Extract the [X, Y] coordinate from the center of the cell holding the provided text.  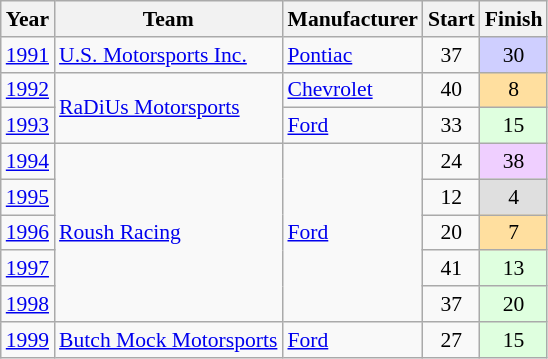
13 [514, 269]
41 [452, 269]
Butch Mock Motorsports [168, 340]
1997 [28, 269]
12 [452, 197]
Finish [514, 19]
33 [452, 126]
1995 [28, 197]
1991 [28, 55]
4 [514, 197]
8 [514, 90]
27 [452, 340]
Start [452, 19]
38 [514, 162]
Pontiac [352, 55]
Chevrolet [352, 90]
1999 [28, 340]
30 [514, 55]
Team [168, 19]
7 [514, 233]
1998 [28, 304]
U.S. Motorsports Inc. [168, 55]
Year [28, 19]
RaDiUs Motorsports [168, 108]
40 [452, 90]
1992 [28, 90]
1994 [28, 162]
24 [452, 162]
Roush Racing [168, 233]
1996 [28, 233]
1993 [28, 126]
Manufacturer [352, 19]
